Capture the cell that displays the provided text and extract its [x, y] central coordinate. 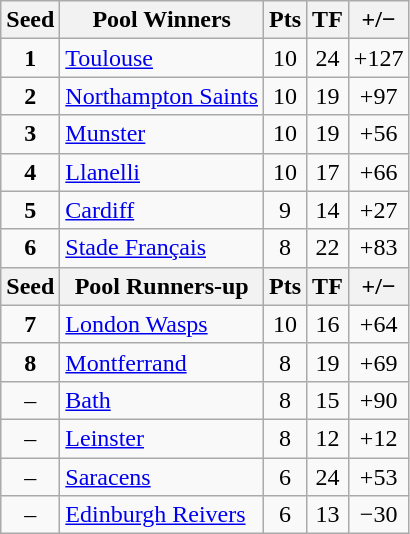
15 [328, 400]
+97 [378, 96]
4 [30, 172]
+12 [378, 438]
+83 [378, 248]
Saracens [162, 477]
+64 [378, 324]
22 [328, 248]
Munster [162, 134]
+90 [378, 400]
7 [30, 324]
Pool Winners [162, 20]
+69 [378, 362]
5 [30, 210]
12 [328, 438]
1 [30, 58]
−30 [378, 515]
13 [328, 515]
Edinburgh Reivers [162, 515]
Toulouse [162, 58]
2 [30, 96]
14 [328, 210]
17 [328, 172]
Pool Runners-up [162, 286]
Northampton Saints [162, 96]
Stade Français [162, 248]
Llanelli [162, 172]
3 [30, 134]
Cardiff [162, 210]
+56 [378, 134]
+127 [378, 58]
16 [328, 324]
London Wasps [162, 324]
Leinster [162, 438]
+27 [378, 210]
Montferrand [162, 362]
+66 [378, 172]
+53 [378, 477]
Bath [162, 400]
9 [286, 210]
